From the cell containing the given text, extract its center point as (x, y) coordinate. 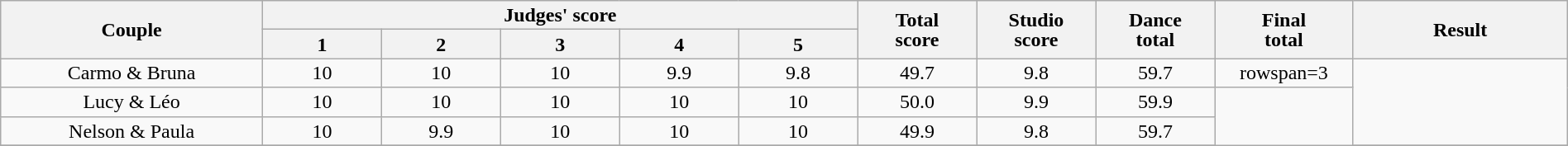
Finaltotal (1284, 30)
3 (560, 45)
Totalscore (917, 30)
Couple (132, 30)
Nelson & Paula (132, 130)
1 (322, 45)
Carmo & Bruna (132, 73)
rowspan=3 (1284, 73)
50.0 (917, 102)
Dancetotal (1155, 30)
Studioscore (1036, 30)
Judges' score (560, 15)
59.9 (1155, 102)
Result (1460, 30)
2 (441, 45)
5 (798, 45)
49.7 (917, 73)
4 (679, 45)
49.9 (917, 130)
Lucy & Léo (132, 102)
